Find where the given text appears and provide that cell's center as (x, y) coordinate. 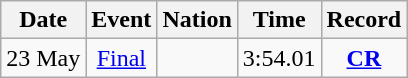
3:54.01 (279, 58)
Record (364, 20)
23 May (44, 58)
Time (279, 20)
CR (364, 58)
Event (122, 20)
Final (122, 58)
Nation (197, 20)
Date (44, 20)
